Search for the cell housing the specified text and yield its (X, Y) center coordinate. 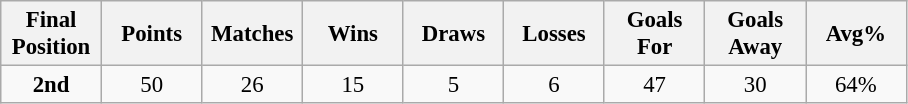
50 (152, 85)
64% (856, 85)
30 (756, 85)
Avg% (856, 34)
26 (252, 85)
Losses (554, 34)
5 (454, 85)
Final Position (52, 34)
15 (354, 85)
Points (152, 34)
6 (554, 85)
Matches (252, 34)
Goals For (654, 34)
Draws (454, 34)
Wins (354, 34)
Goals Away (756, 34)
2nd (52, 85)
47 (654, 85)
